For the text-containing cell, return its midpoint in [x, y] coordinate format. 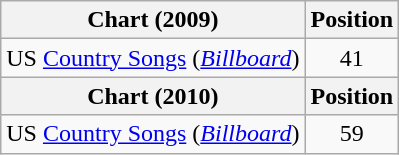
59 [352, 134]
41 [352, 58]
Chart (2010) [153, 96]
Chart (2009) [153, 20]
